For the text-containing cell, return its midpoint in [X, Y] coordinate format. 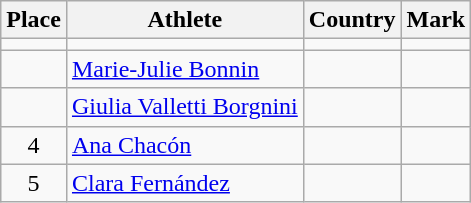
4 [34, 145]
Ana Chacón [184, 145]
Athlete [184, 20]
Place [34, 20]
Marie-Julie Bonnin [184, 69]
Clara Fernández [184, 183]
5 [34, 183]
Country [352, 20]
Mark [436, 20]
Giulia Valletti Borgnini [184, 107]
